Extract the [x, y] coordinate from the center of the cell holding the provided text.  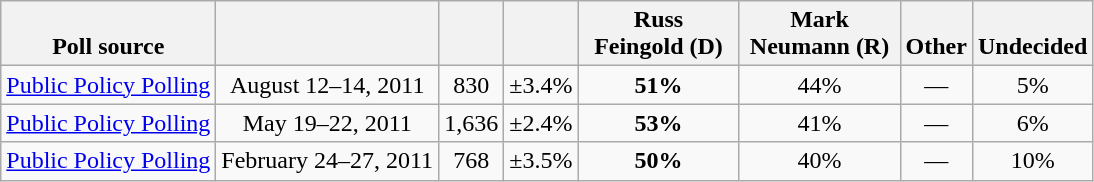
Undecided [1032, 34]
768 [472, 161]
53% [658, 123]
1,636 [472, 123]
May 19–22, 2011 [328, 123]
Poll source [108, 34]
±3.5% [541, 161]
Other [936, 34]
10% [1032, 161]
5% [1032, 85]
40% [820, 161]
MarkNeumann (R) [820, 34]
±3.4% [541, 85]
51% [658, 85]
6% [1032, 123]
August 12–14, 2011 [328, 85]
44% [820, 85]
±2.4% [541, 123]
RussFeingold (D) [658, 34]
41% [820, 123]
50% [658, 161]
February 24–27, 2011 [328, 161]
830 [472, 85]
